Return the (X, Y) coordinate for the center point of the cell that contains the specified text.  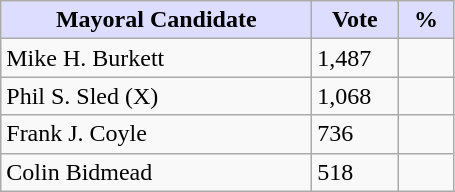
Vote (355, 20)
Mike H. Burkett (156, 58)
736 (355, 134)
1,487 (355, 58)
Phil S. Sled (X) (156, 96)
1,068 (355, 96)
% (426, 20)
Mayoral Candidate (156, 20)
Colin Bidmead (156, 172)
Frank J. Coyle (156, 134)
518 (355, 172)
